Locate the cell with the specified text and output its (x, y) center coordinate. 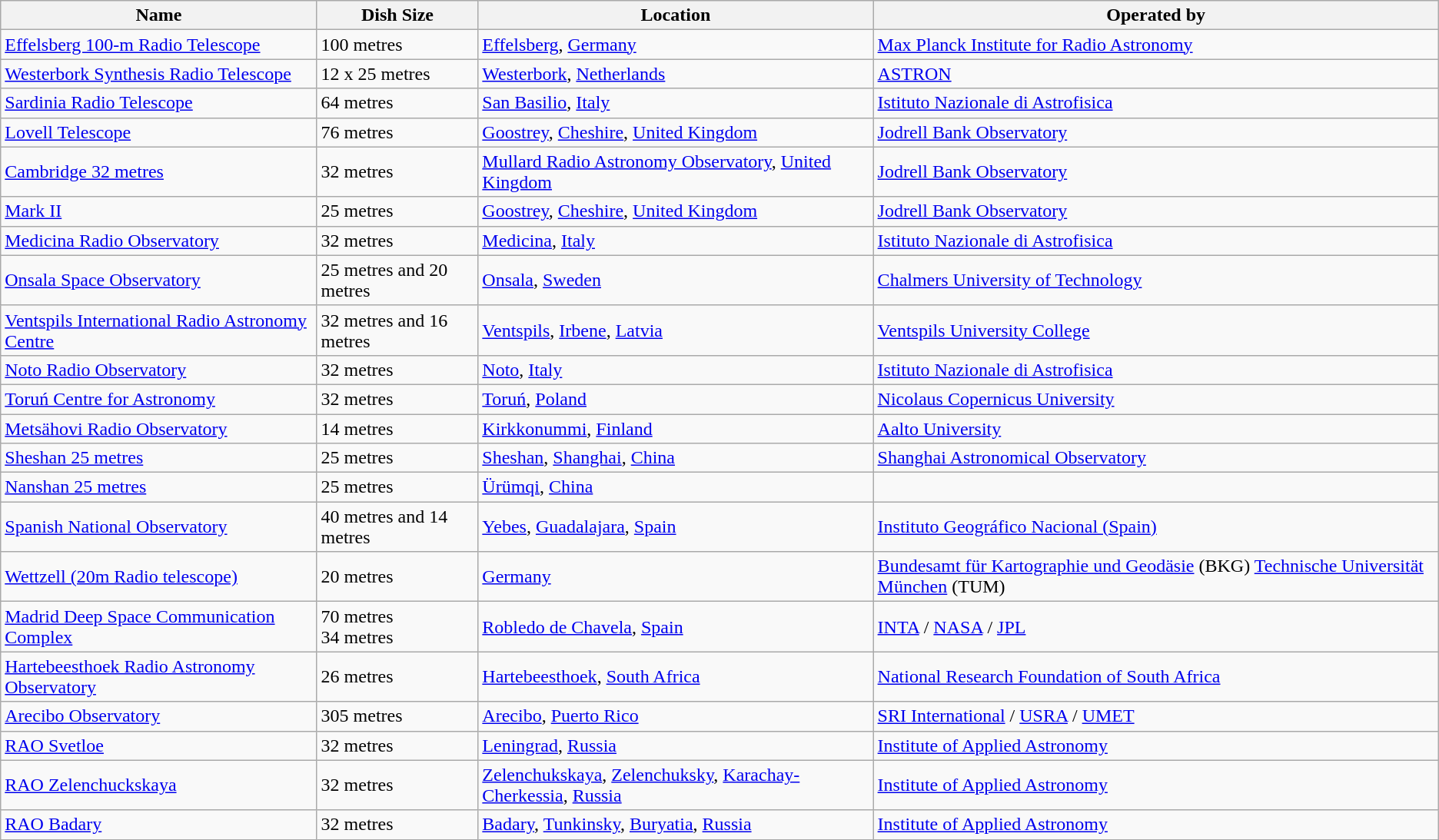
Arecibo, Puerto Rico (676, 716)
Sardinia Radio Telescope (158, 103)
Ventspils University College (1156, 330)
RAO Badary (158, 825)
76 metres (397, 132)
Nanshan 25 metres (158, 487)
Hartebeesthoek Radio Astronomy Observatory (158, 676)
Badary, Tunkinsky, Buryatia, Russia (676, 825)
305 metres (397, 716)
25 metres and 20 metres (397, 280)
Aalto University (1156, 428)
Onsala, Sweden (676, 280)
14 metres (397, 428)
32 metres and 16 metres (397, 330)
Ventspils International Radio Astronomy Centre (158, 330)
12 x 25 metres (397, 74)
Effelsberg, Germany (676, 45)
SRI International / USRA / UMET (1156, 716)
Leningrad, Russia (676, 745)
Sheshan, Shanghai, China (676, 458)
INTA / NASA / JPL (1156, 627)
Medicina Radio Observatory (158, 241)
20 metres (397, 576)
70 metres34 metres (397, 627)
Medicina, Italy (676, 241)
Wettzell (20m Radio telescope) (158, 576)
Sheshan 25 metres (158, 458)
Mullard Radio Astronomy Observatory, United Kingdom (676, 172)
Max Planck Institute for Radio Astronomy (1156, 45)
RAO Zelenchuckskaya (158, 785)
ASTRON (1156, 74)
Lovell Telescope (158, 132)
Cambridge 32 metres (158, 172)
Westerbork, Netherlands (676, 74)
Onsala Space Observatory (158, 280)
Name (158, 15)
Spanish National Observatory (158, 527)
Instituto Geográfico Nacional (Spain) (1156, 527)
National Research Foundation of South Africa (1156, 676)
Yebes, Guadalajara, Spain (676, 527)
Noto Radio Observatory (158, 370)
Westerbork Synthesis Radio Telescope (158, 74)
Zelenchukskaya, Zelenchuksky, Karachay-Cherkessia, Russia (676, 785)
Madrid Deep Space Communication Complex (158, 627)
Operated by (1156, 15)
RAO Svetloe (158, 745)
26 metres (397, 676)
Toruń Centre for Astronomy (158, 399)
Germany (676, 576)
Metsähovi Radio Observatory (158, 428)
Hartebeesthoek, South Africa (676, 676)
Robledo de Chavela, Spain (676, 627)
Dish Size (397, 15)
Bundesamt für Kartographie und Geodäsie (BKG) Technische Universität München (TUM) (1156, 576)
Ventspils, Irbene, Latvia (676, 330)
Mark II (158, 211)
Arecibo Observatory (158, 716)
Toruń, Poland (676, 399)
100 metres (397, 45)
Ürümqi, China (676, 487)
Shanghai Astronomical Observatory (1156, 458)
Kirkkonummi, Finland (676, 428)
Noto, Italy (676, 370)
San Basilio, Italy (676, 103)
Chalmers University of Technology (1156, 280)
64 metres (397, 103)
Nicolaus Copernicus University (1156, 399)
Effelsberg 100-m Radio Telescope (158, 45)
Location (676, 15)
40 metres and 14 metres (397, 527)
